Detect which cell encompasses the target text, then output its [X, Y] center coordinate. 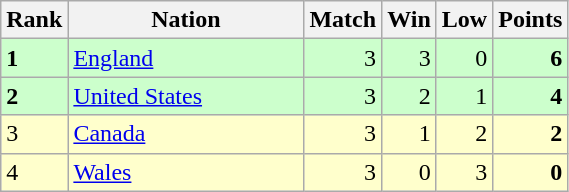
Match [343, 20]
Wales [186, 172]
6 [530, 58]
Canada [186, 134]
United States [186, 96]
Rank [34, 20]
Win [410, 20]
Low [464, 20]
Nation [186, 20]
Points [530, 20]
England [186, 58]
